Output the (x, y) coordinate of the center of the cell containing the given text.  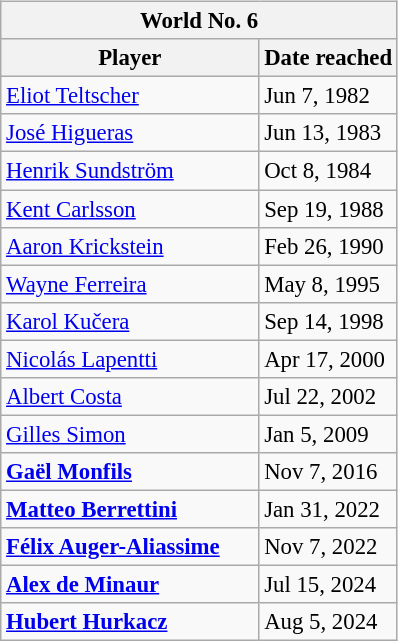
Wayne Ferreira (130, 284)
Gilles Simon (130, 434)
Jul 22, 2002 (328, 396)
Jul 15, 2024 (328, 584)
Aaron Krickstein (130, 246)
Karol Kučera (130, 321)
World No. 6 (200, 21)
Jun 7, 1982 (328, 96)
Nov 7, 2022 (328, 547)
Feb 26, 1990 (328, 246)
Nov 7, 2016 (328, 472)
Eliot Teltscher (130, 96)
Matteo Berrettini (130, 509)
Nicolás Lapentti (130, 359)
Oct 8, 1984 (328, 171)
Kent Carlsson (130, 209)
Apr 17, 2000 (328, 359)
Sep 14, 1998 (328, 321)
Hubert Hurkacz (130, 622)
Date reached (328, 58)
Player (130, 58)
Albert Costa (130, 396)
Gaël Monfils (130, 472)
Jun 13, 1983 (328, 133)
Sep 19, 1988 (328, 209)
José Higueras (130, 133)
Félix Auger-Aliassime (130, 547)
Aug 5, 2024 (328, 622)
May 8, 1995 (328, 284)
Henrik Sundström (130, 171)
Jan 31, 2022 (328, 509)
Jan 5, 2009 (328, 434)
Alex de Minaur (130, 584)
